Pinpoint the cell where the given text exists, returning its (X, Y) midpoint coordinate. 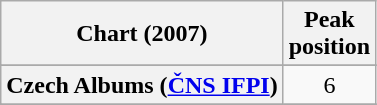
Chart (2007) (142, 34)
Peakposition (329, 34)
Czech Albums (ČNS IFPI) (142, 85)
6 (329, 85)
